Return the [x, y] coordinate for the center point of the cell that contains the specified text.  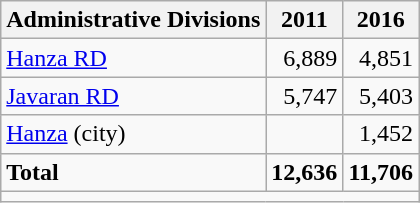
11,706 [381, 172]
Hanza RD [134, 58]
Hanza (city) [134, 134]
Javaran RD [134, 96]
1,452 [381, 134]
Total [134, 172]
12,636 [304, 172]
6,889 [304, 58]
Administrative Divisions [134, 20]
5,747 [304, 96]
4,851 [381, 58]
5,403 [381, 96]
2011 [304, 20]
2016 [381, 20]
